Identify which cell holds the provided text, then report its (x, y) central coordinate. 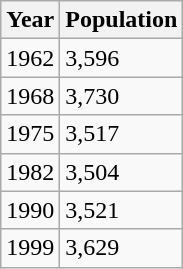
Year (30, 20)
3,629 (122, 248)
1982 (30, 172)
3,730 (122, 96)
1990 (30, 210)
Population (122, 20)
3,504 (122, 172)
3,521 (122, 210)
1968 (30, 96)
3,596 (122, 58)
3,517 (122, 134)
1962 (30, 58)
1975 (30, 134)
1999 (30, 248)
